Detect which cell encompasses the target text, then output its [x, y] center coordinate. 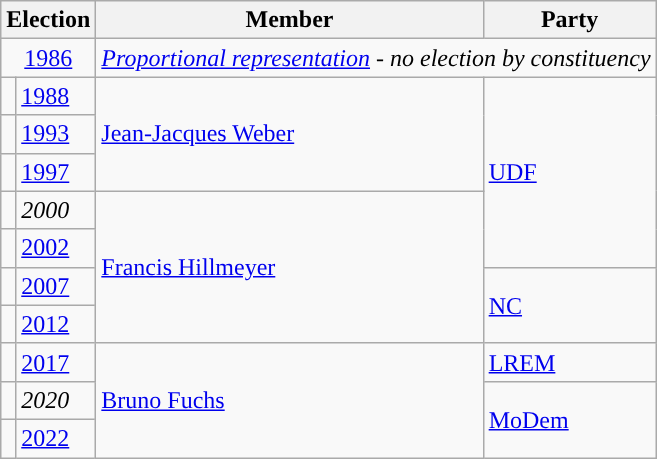
2002 [56, 248]
2022 [56, 438]
Proportional representation - no election by constituency [376, 58]
Election [48, 20]
1997 [56, 172]
UDF [570, 172]
Member [290, 20]
Bruno Fuchs [290, 400]
2020 [56, 400]
1993 [56, 134]
NC [570, 305]
1988 [56, 96]
Francis Hillmeyer [290, 267]
2017 [56, 362]
Party [570, 20]
2000 [56, 210]
MoDem [570, 419]
LREM [570, 362]
Jean-Jacques Weber [290, 134]
2007 [56, 286]
1986 [48, 58]
2012 [56, 324]
